For the text-containing cell, return its midpoint in [X, Y] coordinate format. 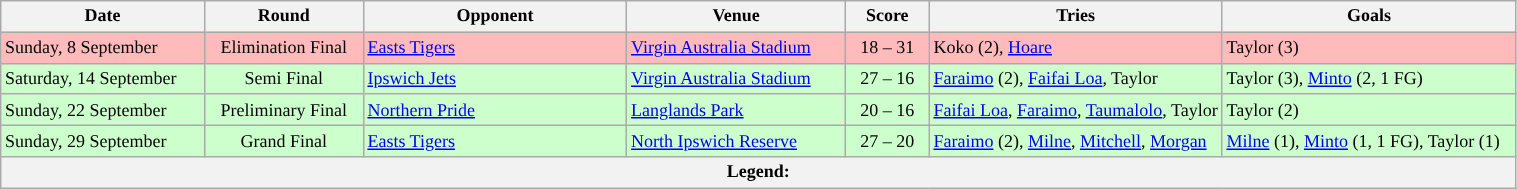
27 – 20 [887, 140]
20 – 16 [887, 110]
Faifai Loa, Faraimo, Taumalolo, Taylor [1076, 110]
Tries [1076, 16]
Ipswich Jets [495, 78]
27 – 16 [887, 78]
Sunday, 22 September [103, 110]
18 – 31 [887, 48]
Venue [736, 16]
North Ipswich Reserve [736, 140]
Northern Pride [495, 110]
Preliminary Final [284, 110]
Saturday, 14 September [103, 78]
Legend: [758, 172]
Elimination Final [284, 48]
Semi Final [284, 78]
Sunday, 8 September [103, 48]
Taylor (3), Minto (2, 1 FG) [1369, 78]
Grand Final [284, 140]
Faraimo (2), Milne, Mitchell, Morgan [1076, 140]
Goals [1369, 16]
Taylor (3) [1369, 48]
Milne (1), Minto (1, 1 FG), Taylor (1) [1369, 140]
Score [887, 16]
Langlands Park [736, 110]
Opponent [495, 16]
Round [284, 16]
Sunday, 29 September [103, 140]
Faraimo (2), Faifai Loa, Taylor [1076, 78]
Koko (2), Hoare [1076, 48]
Date [103, 16]
Taylor (2) [1369, 110]
